Search for the cell housing the specified text and yield its (X, Y) center coordinate. 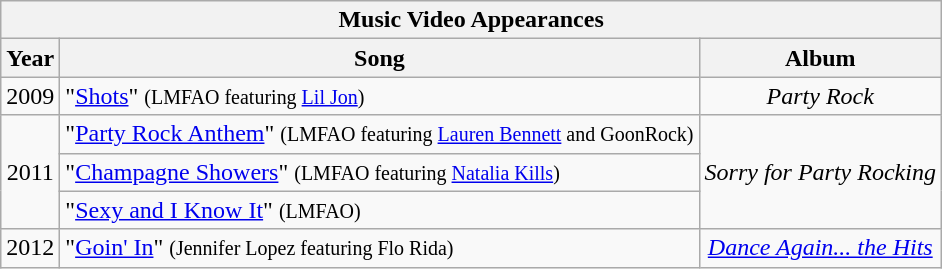
Music Video Appearances (472, 20)
"Sexy and I Know It" (LMFAO) (380, 210)
Sorry for Party Rocking (820, 172)
"Goin' In" (Jennifer Lopez featuring Flo Rida) (380, 248)
Year (30, 58)
2011 (30, 172)
"Party Rock Anthem" (LMFAO featuring Lauren Bennett and GoonRock) (380, 134)
Album (820, 58)
"Champagne Showers" (LMFAO featuring Natalia Kills) (380, 172)
Dance Again... the Hits (820, 248)
2012 (30, 248)
"Shots" (LMFAO featuring Lil Jon) (380, 96)
Party Rock (820, 96)
Song (380, 58)
2009 (30, 96)
